Extract the [x, y] coordinate from the center of the cell holding the provided text.  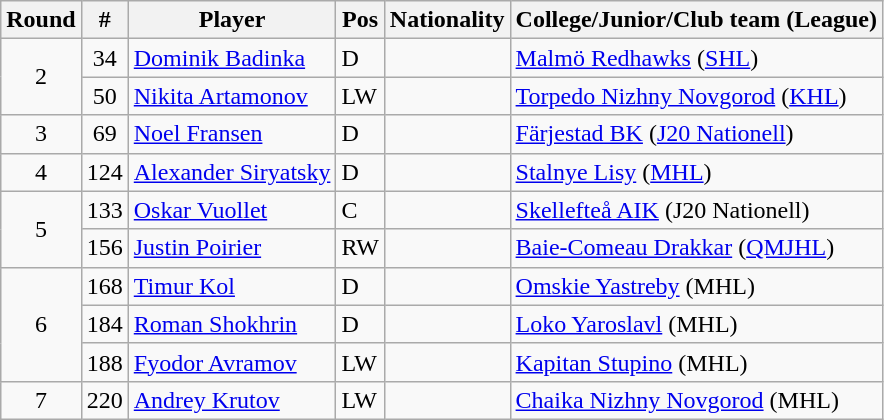
Justin Poirier [232, 248]
69 [104, 134]
RW [360, 248]
220 [104, 400]
Player [232, 20]
34 [104, 58]
Malmö Redhawks (SHL) [696, 58]
6 [41, 324]
188 [104, 362]
Kapitan Stupino (MHL) [696, 362]
7 [41, 400]
Fyodor Avramov [232, 362]
133 [104, 210]
College/Junior/Club team (League) [696, 20]
Andrey Krutov [232, 400]
Round [41, 20]
Nationality [447, 20]
Baie-Comeau Drakkar (QMJHL) [696, 248]
Chaika Nizhny Novgorod (MHL) [696, 400]
50 [104, 96]
Noel Fransen [232, 134]
Torpedo Nizhny Novgorod (KHL) [696, 96]
Timur Kol [232, 286]
C [360, 210]
Omskie Yastreby (MHL) [696, 286]
184 [104, 324]
Dominik Badinka [232, 58]
Roman Shokhrin [232, 324]
Loko Yaroslavl (MHL) [696, 324]
3 [41, 134]
Pos [360, 20]
156 [104, 248]
168 [104, 286]
2 [41, 77]
Skellefteå AIK (J20 Nationell) [696, 210]
Nikita Artamonov [232, 96]
Alexander Siryatsky [232, 172]
# [104, 20]
4 [41, 172]
5 [41, 229]
Färjestad BK (J20 Nationell) [696, 134]
Oskar Vuollet [232, 210]
124 [104, 172]
Stalnye Lisy (MHL) [696, 172]
